Return the (x, y) coordinate for the center point of the cell that contains the specified text.  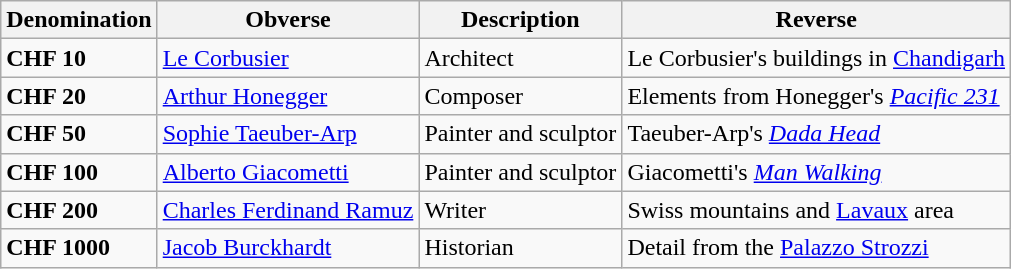
Le Corbusier's buildings in Chandigarh (816, 58)
CHF 50 (79, 134)
CHF 100 (79, 172)
Swiss mountains and Lavaux area (816, 210)
Composer (520, 96)
Charles Ferdinand Ramuz (288, 210)
Arthur Honegger (288, 96)
Detail from the Palazzo Strozzi (816, 248)
Architect (520, 58)
Jacob Burckhardt (288, 248)
Elements from Honegger's Pacific 231 (816, 96)
Description (520, 20)
Reverse (816, 20)
CHF 1000 (79, 248)
Denomination (79, 20)
Historian (520, 248)
Taeuber-Arp's Dada Head (816, 134)
CHF 10 (79, 58)
Le Corbusier (288, 58)
Obverse (288, 20)
Giacometti's Man Walking (816, 172)
Writer (520, 210)
Alberto Giacometti (288, 172)
CHF 200 (79, 210)
CHF 20 (79, 96)
Sophie Taeuber-Arp (288, 134)
